Extract the (x, y) coordinate from the center of the cell holding the provided text.  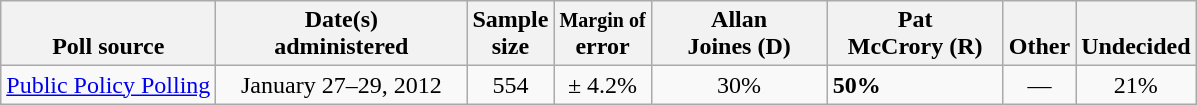
January 27–29, 2012 (342, 85)
554 (510, 85)
AllanJoines (D) (739, 34)
Public Policy Polling (108, 85)
Poll source (108, 34)
50% (915, 85)
21% (1136, 85)
PatMcCrory (R) (915, 34)
— (1039, 85)
Date(s)administered (342, 34)
± 4.2% (602, 85)
Other (1039, 34)
30% (739, 85)
Undecided (1136, 34)
Samplesize (510, 34)
Margin oferror (602, 34)
